For the text-containing cell, return its midpoint in (x, y) coordinate format. 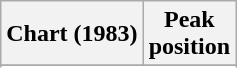
Peakposition (189, 34)
Chart (1983) (72, 34)
